Capture the cell that displays the provided text and extract its [x, y] central coordinate. 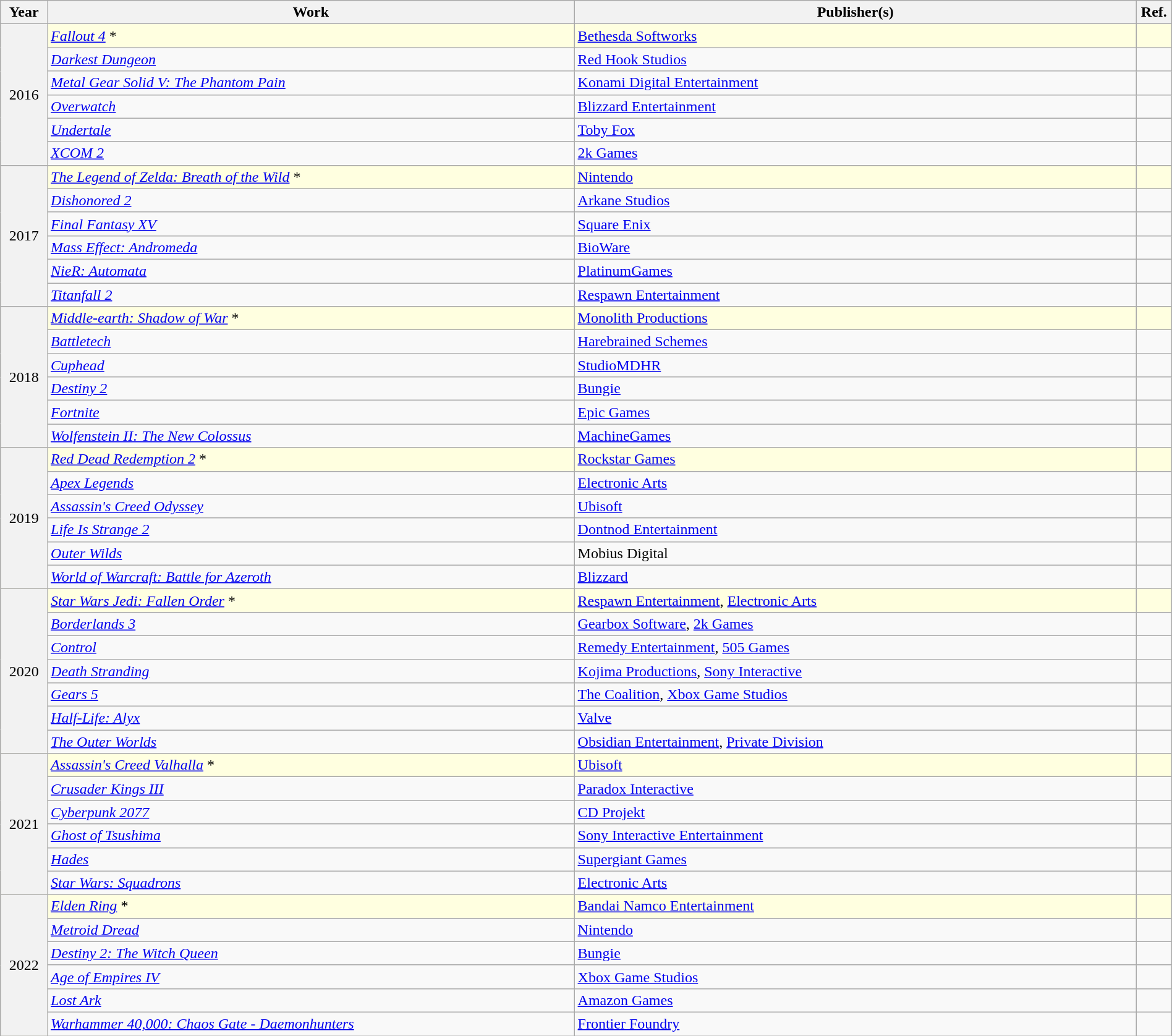
Final Fantasy XV [312, 224]
BioWare [856, 247]
Harebrained Schemes [856, 342]
Cyberpunk 2077 [312, 812]
XCOM 2 [312, 153]
Assassin's Creed Valhalla * [312, 765]
2018 [24, 377]
Fallout 4 * [312, 36]
The Coalition, Xbox Game Studios [856, 695]
Fortnite [312, 412]
Dontnod Entertainment [856, 530]
Frontier Foundry [856, 1024]
Arkane Studios [856, 200]
Overwatch [312, 106]
MachineGames [856, 436]
Monolith Productions [856, 318]
Ghost of Tsushima [312, 836]
Epic Games [856, 412]
Remedy Entertainment, 505 Games [856, 647]
2021 [24, 824]
Control [312, 647]
Hades [312, 859]
Elden Ring * [312, 906]
Blizzard [856, 577]
2020 [24, 671]
Destiny 2: The Witch Queen [312, 953]
Blizzard Entertainment [856, 106]
Metroid Dread [312, 930]
Year [24, 12]
Borderlands 3 [312, 624]
Red Dead Redemption 2 * [312, 459]
2019 [24, 518]
Crusader Kings III [312, 789]
CD Projekt [856, 812]
2016 [24, 95]
The Outer Worlds [312, 742]
Outer Wilds [312, 553]
Metal Gear Solid V: The Phantom Pain [312, 83]
Supergiant Games [856, 859]
Bandai Namco Entertainment [856, 906]
Obsidian Entertainment, Private Division [856, 742]
Publisher(s) [856, 12]
Valve [856, 718]
NieR: Automata [312, 271]
Star Wars Jedi: Fallen Order * [312, 600]
World of Warcraft: Battle for Azeroth [312, 577]
Rockstar Games [856, 459]
Undertale [312, 130]
Amazon Games [856, 1000]
Battletech [312, 342]
Middle-earth: Shadow of War * [312, 318]
Mass Effect: Andromeda [312, 247]
2k Games [856, 153]
Death Stranding [312, 671]
Star Wars: Squadrons [312, 883]
Respawn Entertainment [856, 295]
Konami Digital Entertainment [856, 83]
Life Is Strange 2 [312, 530]
Destiny 2 [312, 389]
Toby Fox [856, 130]
Kojima Productions, Sony Interactive [856, 671]
Cuphead [312, 365]
Work [312, 12]
Sony Interactive Entertainment [856, 836]
Red Hook Studios [856, 59]
Square Enix [856, 224]
Wolfenstein II: The New Colossus [312, 436]
Gears 5 [312, 695]
Assassin's Creed Odyssey [312, 506]
Bethesda Softworks [856, 36]
2017 [24, 236]
Warhammer 40,000: Chaos Gate - Daemonhunters [312, 1024]
The Legend of Zelda: Breath of the Wild * [312, 177]
Mobius Digital [856, 553]
StudioMDHR [856, 365]
Age of Empires IV [312, 977]
Lost Ark [312, 1000]
Darkest Dungeon [312, 59]
Respawn Entertainment, Electronic Arts [856, 600]
Xbox Game Studios [856, 977]
Half-Life: Alyx [312, 718]
Apex Legends [312, 483]
PlatinumGames [856, 271]
Ref. [1153, 12]
2022 [24, 965]
Dishonored 2 [312, 200]
Paradox Interactive [856, 789]
Gearbox Software, 2k Games [856, 624]
Titanfall 2 [312, 295]
